Capture the cell that displays the provided text and extract its (X, Y) central coordinate. 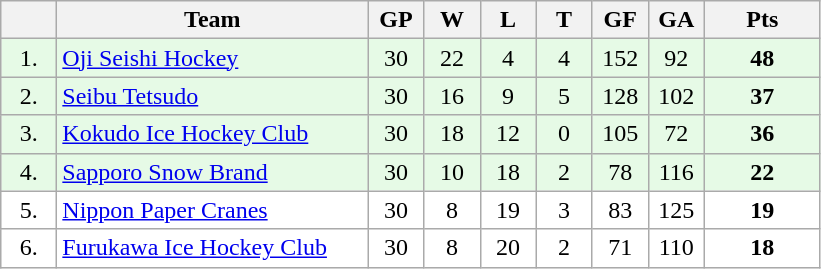
36 (762, 134)
4. (29, 172)
Nippon Paper Cranes (212, 210)
Team (212, 20)
5 (564, 96)
3. (29, 134)
GA (676, 20)
GP (396, 20)
128 (620, 96)
1. (29, 58)
Sapporo Snow Brand (212, 172)
0 (564, 134)
Furukawa Ice Hockey Club (212, 248)
W (452, 20)
10 (452, 172)
2. (29, 96)
48 (762, 58)
5. (29, 210)
71 (620, 248)
Pts (762, 20)
92 (676, 58)
116 (676, 172)
16 (452, 96)
T (564, 20)
20 (508, 248)
83 (620, 210)
78 (620, 172)
37 (762, 96)
6. (29, 248)
Seibu Tetsudo (212, 96)
Kokudo Ice Hockey Club (212, 134)
3 (564, 210)
152 (620, 58)
102 (676, 96)
Oji Seishi Hockey (212, 58)
105 (620, 134)
72 (676, 134)
12 (508, 134)
L (508, 20)
9 (508, 96)
GF (620, 20)
125 (676, 210)
110 (676, 248)
